Find where the given text appears and provide that cell's center as (X, Y) coordinate. 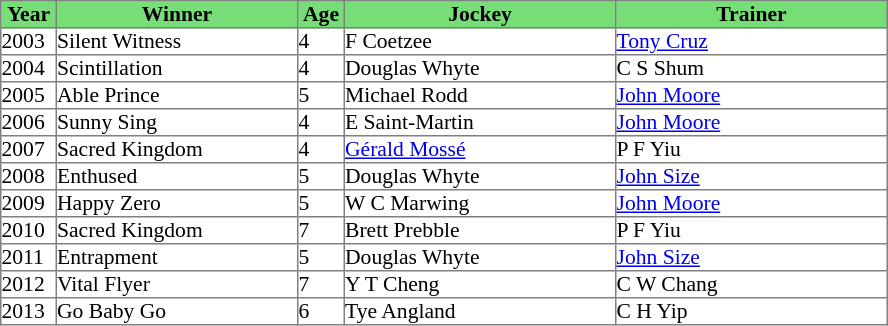
Entrapment (177, 258)
2010 (29, 230)
Trainer (752, 14)
Tony Cruz (752, 42)
Year (29, 14)
Winner (177, 14)
Sunny Sing (177, 122)
C S Shum (752, 68)
Silent Witness (177, 42)
Gérald Mossé (480, 150)
Enthused (177, 176)
Go Baby Go (177, 312)
2009 (29, 204)
2011 (29, 258)
2003 (29, 42)
Scintillation (177, 68)
2013 (29, 312)
2007 (29, 150)
F Coetzee (480, 42)
Vital Flyer (177, 284)
C H Yip (752, 312)
Able Prince (177, 96)
E Saint-Martin (480, 122)
Age (321, 14)
Y T Cheng (480, 284)
2006 (29, 122)
C W Chang (752, 284)
6 (321, 312)
Michael Rodd (480, 96)
2008 (29, 176)
2005 (29, 96)
Jockey (480, 14)
Brett Prebble (480, 230)
W C Marwing (480, 204)
2004 (29, 68)
2012 (29, 284)
Happy Zero (177, 204)
Tye Angland (480, 312)
